Extract the [X, Y] coordinate from the center of the cell holding the provided text.  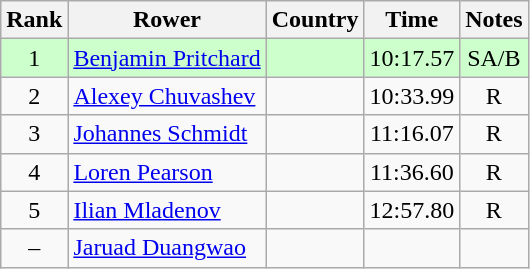
10:33.99 [412, 96]
10:17.57 [412, 58]
Johannes Schmidt [167, 134]
Rower [167, 20]
Ilian Mladenov [167, 210]
Notes [494, 20]
Benjamin Pritchard [167, 58]
11:16.07 [412, 134]
Loren Pearson [167, 172]
4 [34, 172]
2 [34, 96]
Jaruad Duangwao [167, 248]
Country [315, 20]
5 [34, 210]
3 [34, 134]
Alexey Chuvashev [167, 96]
12:57.80 [412, 210]
SA/B [494, 58]
11:36.60 [412, 172]
1 [34, 58]
– [34, 248]
Rank [34, 20]
Time [412, 20]
